Scan for the cell matching the given text and deliver its [X, Y] coordinate at center. 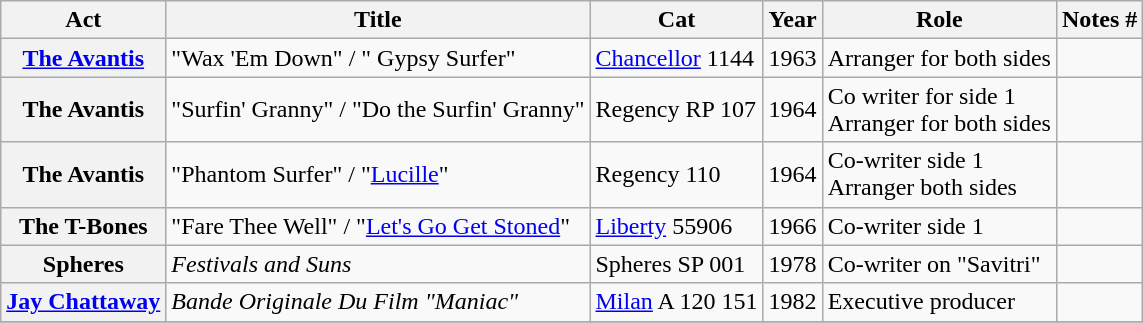
1963 [792, 58]
1982 [792, 302]
1966 [792, 226]
Chancellor 1144 [676, 58]
Milan A 120 151 [676, 302]
Year [792, 20]
1978 [792, 264]
Spheres SP 001 [676, 264]
Act [84, 20]
Regency 110 [676, 174]
Cat [676, 20]
Co-writer side 1 [939, 226]
Title [378, 20]
"Wax 'Em Down" / " Gypsy Surfer" [378, 58]
Executive producer [939, 302]
Spheres [84, 264]
"Surfin' Granny" / "Do the Surfin' Granny" [378, 110]
Festivals and Suns [378, 264]
Arranger for both sides [939, 58]
Co writer for side 1Arranger for both sides [939, 110]
Liberty 55906 [676, 226]
Bande Originale Du Film "Maniac" [378, 302]
The T-Bones [84, 226]
Co-writer on "Savitri" [939, 264]
Jay Chattaway [84, 302]
"Phantom Surfer" / "Lucille" [378, 174]
"Fare Thee Well" / "Let's Go Get Stoned" [378, 226]
Co-writer side 1Arranger both sides [939, 174]
Role [939, 20]
Notes # [1099, 20]
Regency RP 107 [676, 110]
